Output the [x, y] coordinate of the center of the cell containing the given text.  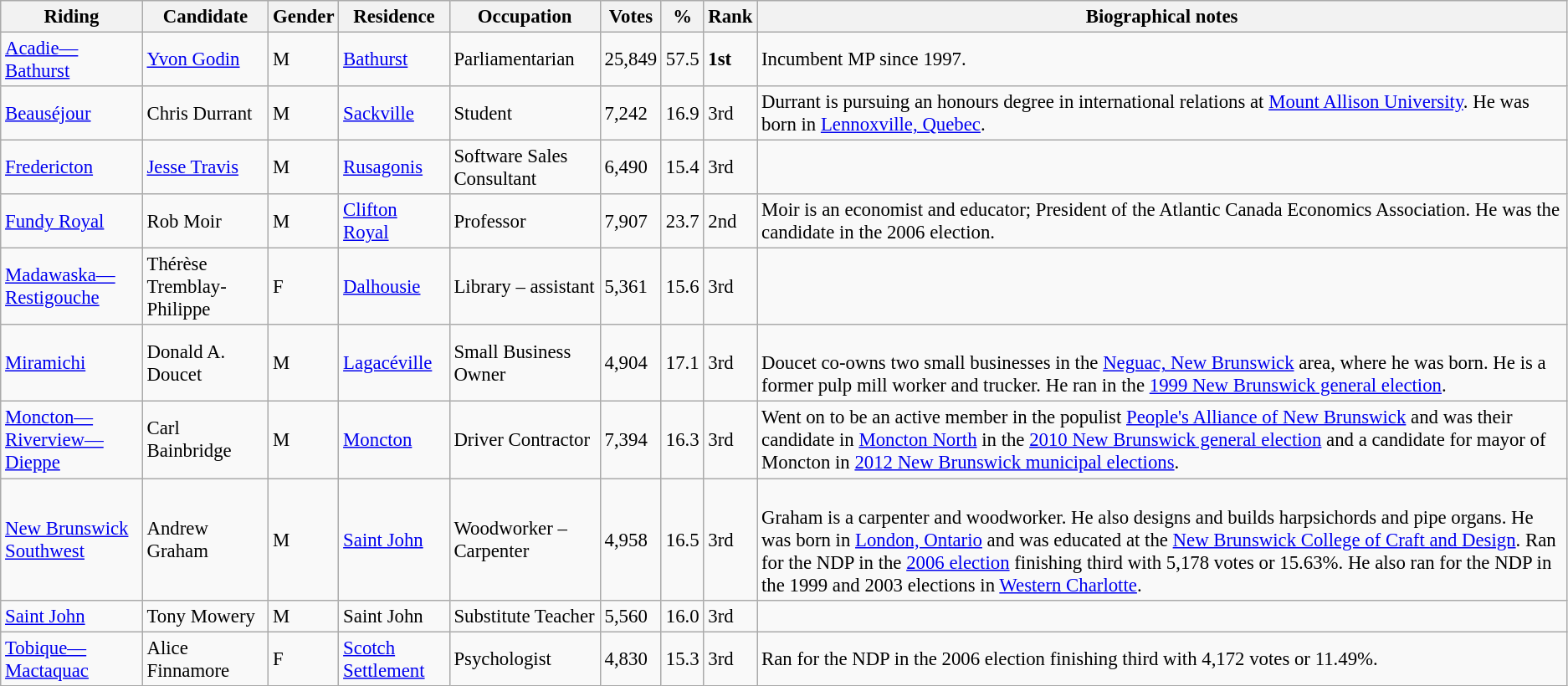
Fredericton [72, 167]
New Brunswick Southwest [72, 540]
Thérèse Tremblay-Philippe [206, 287]
Moir is an economist and educator; President of the Atlantic Canada Economics Association. He was the candidate in the 2006 election. [1162, 221]
15.3 [682, 659]
Driver Contractor [525, 440]
15.4 [682, 167]
Rank [730, 17]
Psychologist [525, 659]
Beauséjour [72, 114]
7,394 [631, 440]
Miramichi [72, 363]
Moncton—Riverview—Dieppe [72, 440]
% [682, 17]
Lagacéville [394, 363]
Durrant is pursuing an honours degree in international relations at Mount Allison University. He was born in Lennoxville, Quebec. [1162, 114]
Moncton [394, 440]
4,830 [631, 659]
16.3 [682, 440]
Gender [304, 17]
16.9 [682, 114]
7,907 [631, 221]
Biographical notes [1162, 17]
1st [730, 60]
Student [525, 114]
Bathurst [394, 60]
Occupation [525, 17]
4,958 [631, 540]
16.0 [682, 616]
Woodworker – Carpenter [525, 540]
5,361 [631, 287]
Parliamentarian [525, 60]
Carl Bainbridge [206, 440]
7,242 [631, 114]
Andrew Graham [206, 540]
6,490 [631, 167]
Madawaska—Restigouche [72, 287]
Small Business Owner [525, 363]
Donald A. Doucet [206, 363]
Clifton Royal [394, 221]
Professor [525, 221]
Software Sales Consultant [525, 167]
16.5 [682, 540]
57.5 [682, 60]
25,849 [631, 60]
Alice Finnamore [206, 659]
17.1 [682, 363]
Tony Mowery [206, 616]
Yvon Godin [206, 60]
Scotch Settlement [394, 659]
Incumbent MP since 1997. [1162, 60]
Riding [72, 17]
Acadie—Bathurst [72, 60]
Dalhousie [394, 287]
Rob Moir [206, 221]
Fundy Royal [72, 221]
15.6 [682, 287]
Residence [394, 17]
Library – assistant [525, 287]
4,904 [631, 363]
Tobique—Mactaquac [72, 659]
Substitute Teacher [525, 616]
Ran for the NDP in the 2006 election finishing third with 4,172 votes or 11.49%. [1162, 659]
5,560 [631, 616]
23.7 [682, 221]
Votes [631, 17]
2nd [730, 221]
Jesse Travis [206, 167]
Chris Durrant [206, 114]
Rusagonis [394, 167]
Sackville [394, 114]
Candidate [206, 17]
